Capture the cell that displays the provided text and extract its (x, y) central coordinate. 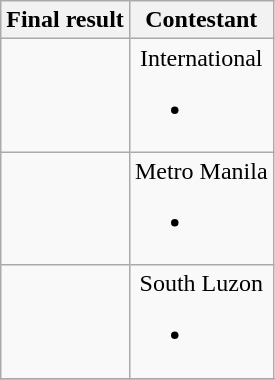
Contestant (201, 20)
South Luzon (201, 322)
Metro Manila (201, 208)
International (201, 96)
Final result (66, 20)
